Scan for the cell matching the given text and deliver its [x, y] coordinate at center. 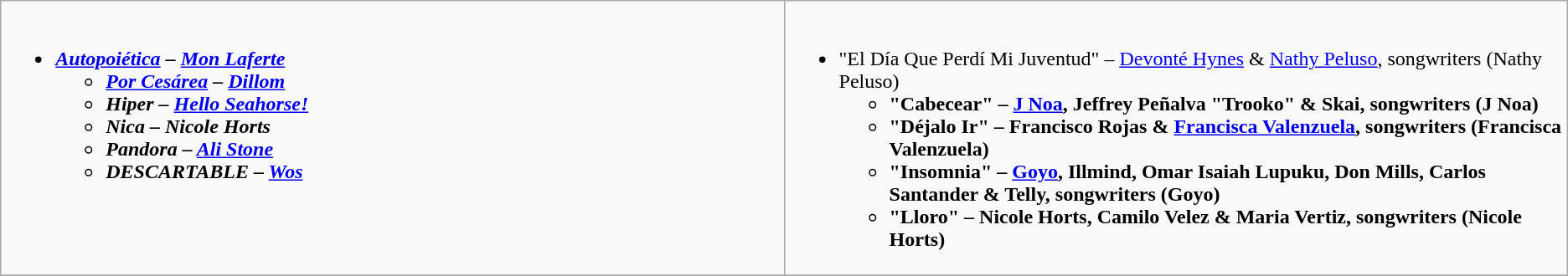
Autopoiética – Mon LafertePor Cesárea – DillomHiper – Hello Seahorse!Nica – Nicole HortsPandora – Ali StoneDESCARTABLE – Wos [392, 139]
